Determine the (X, Y) coordinate at the center of the cell enclosing the given text.  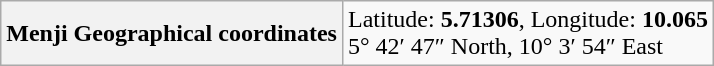
Menji Geographical coordinates (172, 34)
Latitude: 5.71306, Longitude: 10.0655° 42′ 47″ North, 10° 3′ 54″ East (528, 34)
